For the text-containing cell, return its midpoint in (X, Y) coordinate format. 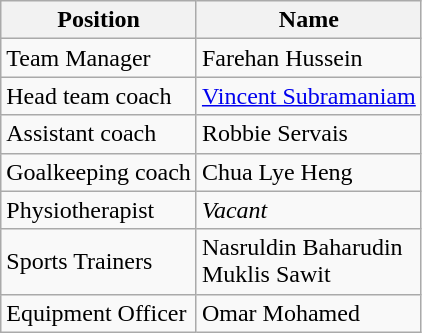
Robbie Servais (308, 134)
Chua Lye Heng (308, 172)
Head team coach (99, 96)
Nasruldin Baharudin Muklis Sawit (308, 262)
Vincent Subramaniam (308, 96)
Vacant (308, 210)
Omar Mohamed (308, 313)
Sports Trainers (99, 262)
Position (99, 20)
Name (308, 20)
Team Manager (99, 58)
Physiotherapist (99, 210)
Equipment Officer (99, 313)
Farehan Hussein (308, 58)
Goalkeeping coach (99, 172)
Assistant coach (99, 134)
